Output the (X, Y) coordinate of the center of the cell containing the given text.  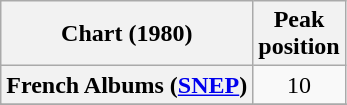
French Albums (SNEP) (127, 85)
Peakposition (299, 34)
10 (299, 85)
Chart (1980) (127, 34)
